From the cell containing the given text, extract its center point as (X, Y) coordinate. 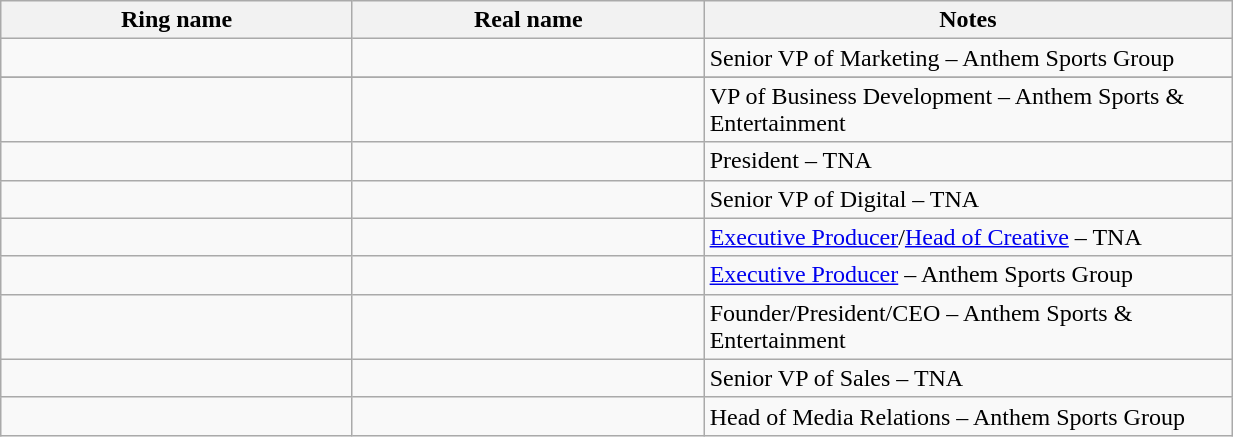
Real name (528, 20)
Senior VP of Digital – TNA (968, 199)
VP of Business Development – Anthem Sports & Entertainment (968, 110)
Senior VP of Marketing – Anthem Sports Group (968, 58)
President – TNA (968, 161)
Senior VP of Sales – TNA (968, 378)
Founder/President/CEO – Anthem Sports & Entertainment (968, 326)
Ring name (177, 20)
Head of Media Relations – Anthem Sports Group (968, 416)
Executive Producer – Anthem Sports Group (968, 275)
Executive Producer/Head of Creative – TNA (968, 237)
Notes (968, 20)
